Capture the cell that displays the provided text and extract its [x, y] central coordinate. 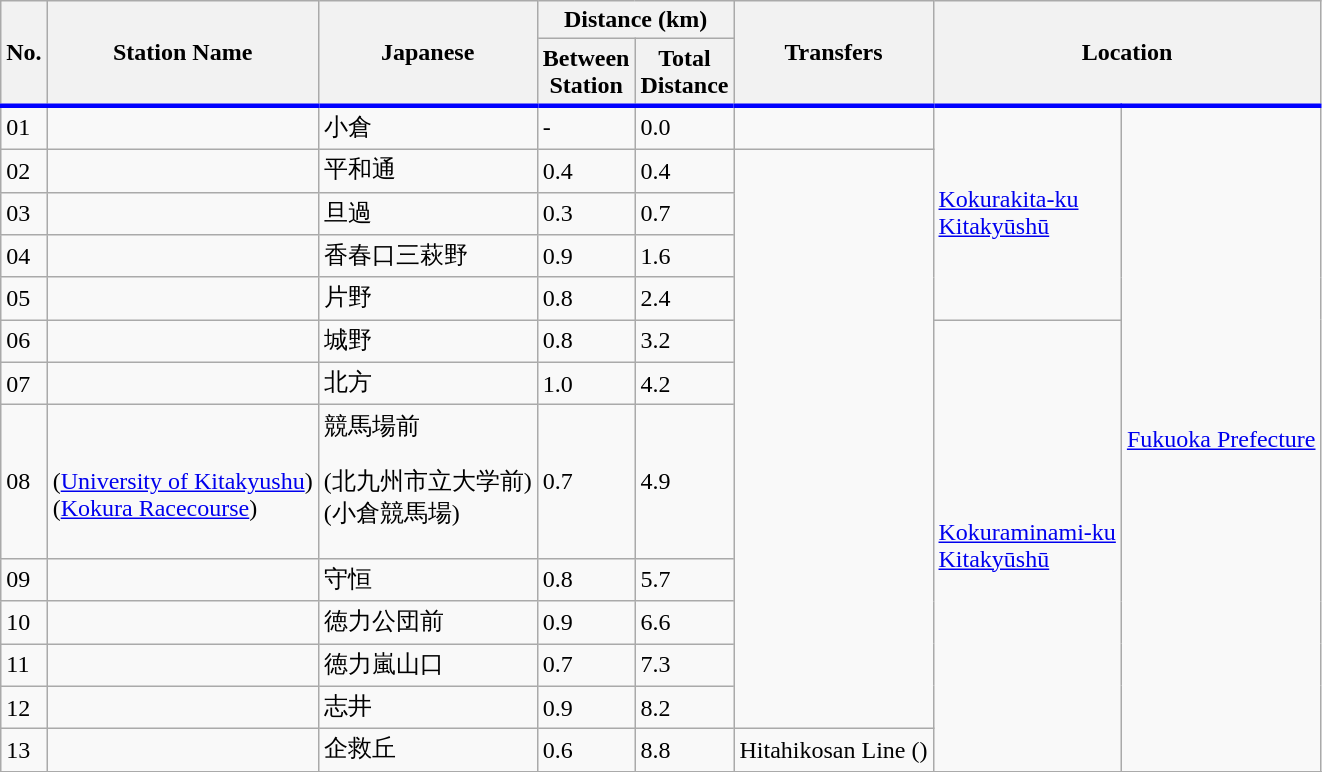
片野 [428, 298]
旦過 [428, 214]
11 [24, 666]
01 [24, 127]
7.3 [684, 666]
Station Name [182, 54]
1.0 [586, 384]
小倉 [428, 127]
守恒 [428, 580]
8.8 [684, 750]
Japanese [428, 54]
0.3 [586, 214]
Kokurakita-kuKitakyūshū [1027, 212]
08 [24, 482]
競馬場前(北九州市立大学前)(小倉競馬場) [428, 482]
10 [24, 622]
Kokuraminami-kuKitakyūshū [1027, 546]
8.2 [684, 708]
平和通 [428, 170]
No. [24, 54]
北方 [428, 384]
2.4 [684, 298]
徳力公団前 [428, 622]
BetweenStation [586, 72]
5.7 [684, 580]
09 [24, 580]
香春口三萩野 [428, 256]
Transfers [834, 54]
城野 [428, 342]
13 [24, 750]
1.6 [684, 256]
12 [24, 708]
TotalDistance [684, 72]
4.2 [684, 384]
Location [1127, 54]
徳力嵐山口 [428, 666]
06 [24, 342]
07 [24, 384]
02 [24, 170]
Hitahikosan Line () [834, 750]
0.6 [586, 750]
03 [24, 214]
3.2 [684, 342]
志井 [428, 708]
05 [24, 298]
6.6 [684, 622]
企救丘 [428, 750]
Fukuoka Prefecture [1221, 438]
04 [24, 256]
0.0 [684, 127]
- [586, 127]
4.9 [684, 482]
Distance (km) [636, 20]
(University of Kitakyushu)(Kokura Racecourse) [182, 482]
